Return the [X, Y] coordinate for the center point of the cell that contains the specified text.  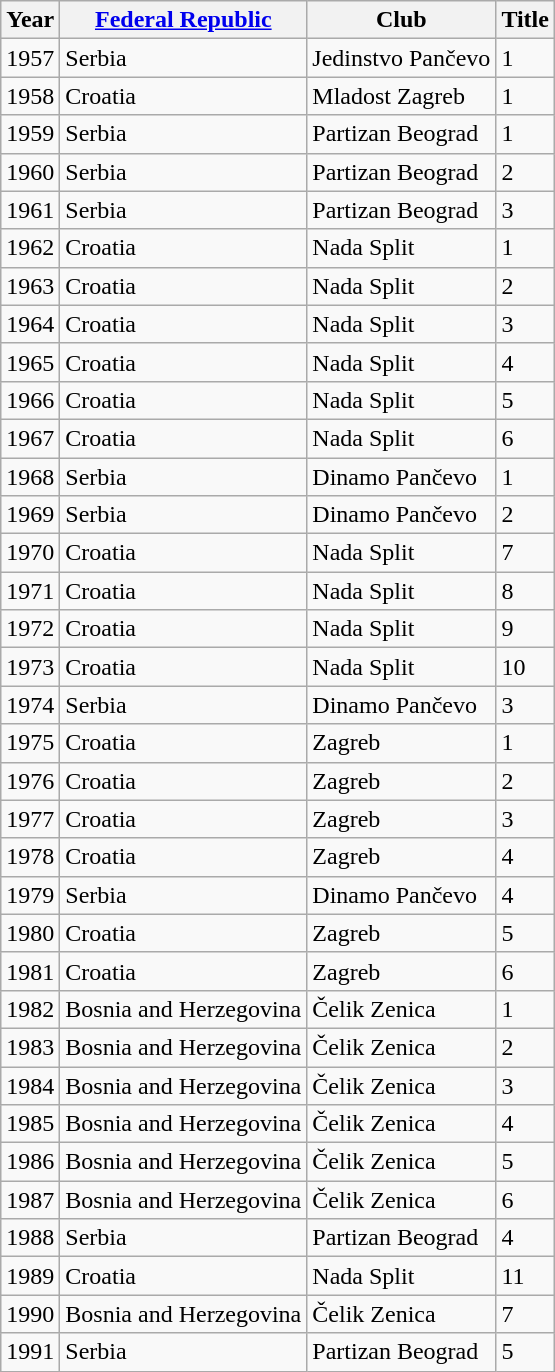
Federal Republic [184, 20]
1978 [30, 857]
1985 [30, 1124]
1967 [30, 438]
1968 [30, 477]
Club [402, 20]
Jedinstvo Pančevo [402, 58]
1962 [30, 248]
1979 [30, 895]
1975 [30, 743]
1965 [30, 362]
1981 [30, 971]
1980 [30, 933]
1987 [30, 1200]
1958 [30, 96]
1991 [30, 1352]
1957 [30, 58]
8 [526, 591]
1963 [30, 286]
1961 [30, 210]
1974 [30, 705]
1973 [30, 667]
1989 [30, 1276]
9 [526, 629]
1984 [30, 1085]
1988 [30, 1238]
1977 [30, 819]
Mladost Zagreb [402, 96]
1970 [30, 553]
10 [526, 667]
1976 [30, 781]
11 [526, 1276]
Title [526, 20]
1972 [30, 629]
1983 [30, 1047]
1959 [30, 134]
1986 [30, 1162]
Year [30, 20]
1982 [30, 1009]
1990 [30, 1314]
1966 [30, 400]
1969 [30, 515]
1971 [30, 591]
1960 [30, 172]
1964 [30, 324]
